Pinpoint the cell where the given text exists, returning its [X, Y] midpoint coordinate. 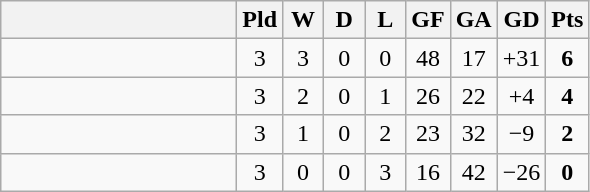
17 [474, 58]
6 [568, 58]
+31 [522, 58]
42 [474, 172]
GF [428, 20]
D [344, 20]
L [386, 20]
GA [474, 20]
−9 [522, 134]
+4 [522, 96]
26 [428, 96]
23 [428, 134]
16 [428, 172]
22 [474, 96]
4 [568, 96]
Pld [260, 20]
−26 [522, 172]
32 [474, 134]
W [304, 20]
GD [522, 20]
48 [428, 58]
Pts [568, 20]
